Output the (X, Y) coordinate of the center of the cell containing the given text.  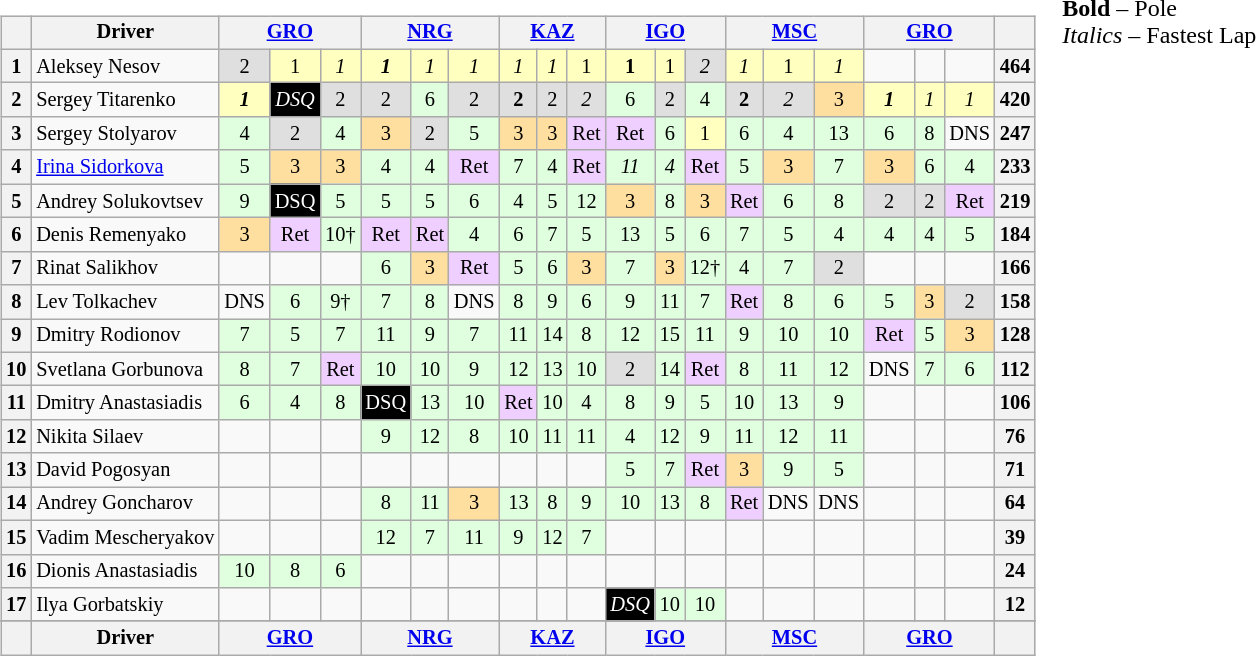
Aleksey Nesov (125, 66)
247 (1015, 134)
Irina Sidorkova (125, 167)
Andrey Goncharov (125, 504)
233 (1015, 167)
Rinat Salikhov (125, 268)
112 (1015, 369)
128 (1015, 336)
David Pogosyan (125, 470)
184 (1015, 235)
10† (340, 235)
166 (1015, 268)
464 (1015, 66)
12† (705, 268)
158 (1015, 302)
Ilya Gorbatskiy (125, 605)
Denis Remenyako (125, 235)
16 (16, 571)
106 (1015, 403)
Nikita Silaev (125, 437)
39 (1015, 537)
17 (16, 605)
219 (1015, 201)
Dionis Anastasiadis (125, 571)
Andrey Solukovtsev (125, 201)
420 (1015, 100)
Sergey Stolyarov (125, 134)
Vadim Mescheryakov (125, 537)
71 (1015, 470)
64 (1015, 504)
Svetlana Gorbunova (125, 369)
Dmitry Rodionov (125, 336)
Dmitry Anastasiadis (125, 403)
76 (1015, 437)
24 (1015, 571)
Sergey Titarenko (125, 100)
9† (340, 302)
Lev Tolkachev (125, 302)
